Identify which cell holds the provided text, then report its (x, y) central coordinate. 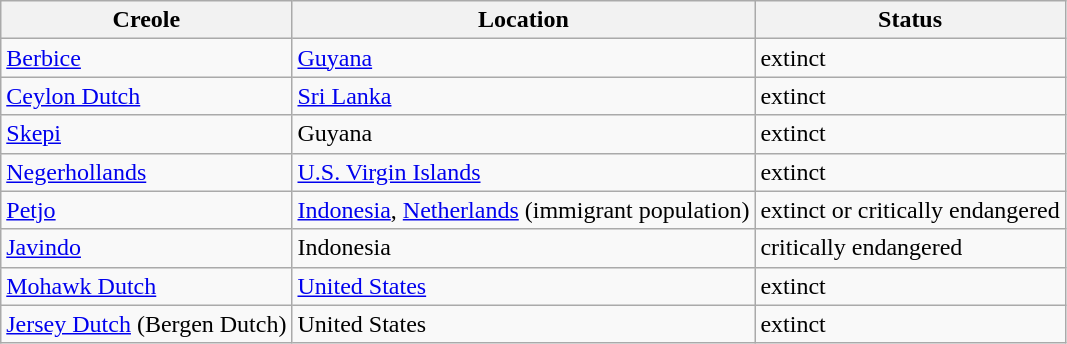
Creole (146, 20)
Mohawk Dutch (146, 286)
extinct or critically endangered (910, 210)
Javindo (146, 248)
Indonesia, Netherlands (immigrant population) (524, 210)
Negerhollands (146, 172)
Jersey Dutch (Bergen Dutch) (146, 324)
Status (910, 20)
Berbice (146, 58)
Sri Lanka (524, 96)
Ceylon Dutch (146, 96)
Skepi (146, 134)
U.S. Virgin Islands (524, 172)
critically endangered (910, 248)
Petjo (146, 210)
Location (524, 20)
Indonesia (524, 248)
